From the cell containing the given text, extract its center point as (x, y) coordinate. 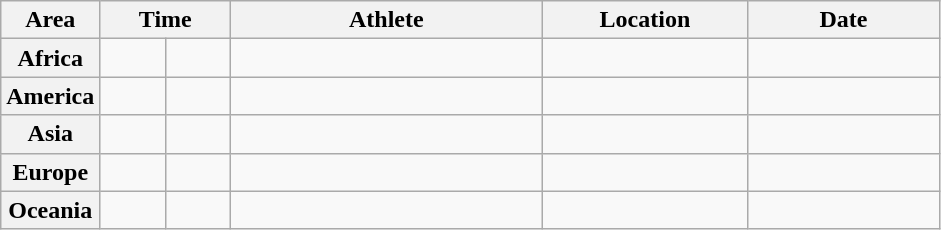
Asia (50, 134)
America (50, 96)
Athlete (386, 20)
Time (166, 20)
Oceania (50, 210)
Location (645, 20)
Area (50, 20)
Africa (50, 58)
Europe (50, 172)
Date (844, 20)
